Determine the [X, Y] coordinate at the center of the cell enclosing the given text.  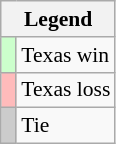
Legend [58, 19]
Tie [66, 126]
Texas win [66, 55]
Texas loss [66, 90]
